Pinpoint the cell where the given text exists, returning its [x, y] midpoint coordinate. 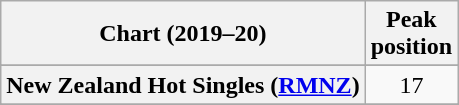
Chart (2019–20) [183, 34]
Peakposition [411, 34]
New Zealand Hot Singles (RMNZ) [183, 85]
17 [411, 85]
